Return (x, y) of the center of cell containing provided text 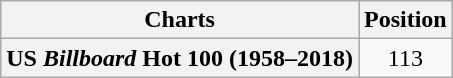
Position (405, 20)
Charts (180, 20)
US Billboard Hot 100 (1958–2018) (180, 58)
113 (405, 58)
